Pinpoint the cell where the given text exists, returning its (x, y) midpoint coordinate. 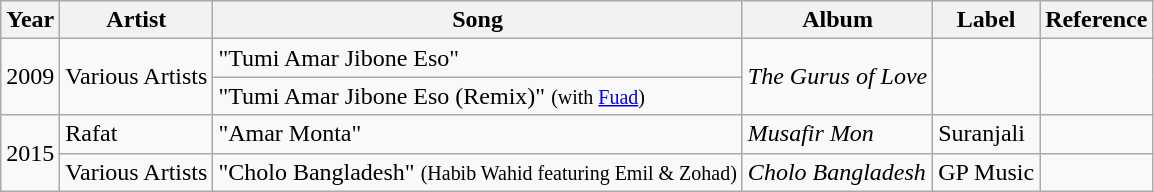
2015 (30, 153)
Musafir Mon (837, 134)
The Gurus of Love (837, 77)
"Cholo Bangladesh" (Habib Wahid featuring Emil & Zohad) (478, 172)
Label (986, 20)
Cholo Bangladesh (837, 172)
GP Music (986, 172)
Year (30, 20)
Reference (1096, 20)
2009 (30, 77)
Album (837, 20)
"Amar Monta" (478, 134)
"Tumi Amar Jibone Eso" (478, 58)
Artist (136, 20)
Song (478, 20)
"Tumi Amar Jibone Eso (Remix)" (with Fuad) (478, 96)
Rafat (136, 134)
Suranjali (986, 134)
